Find where the given text appears and provide that cell's center as [x, y] coordinate. 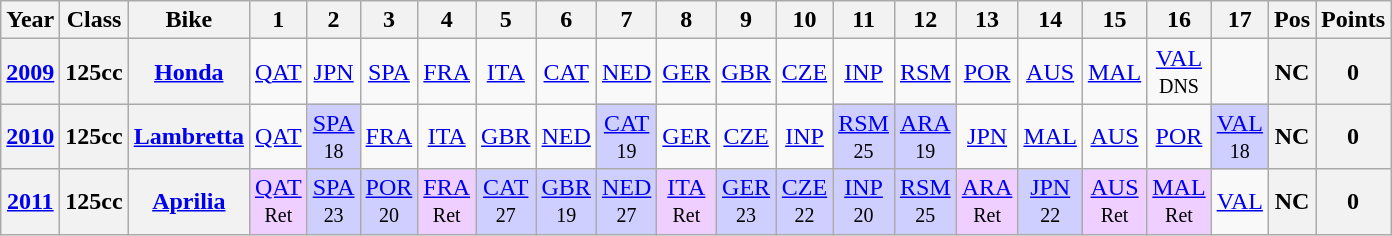
ARARet [987, 202]
MALRet [1179, 202]
INP20 [864, 202]
10 [804, 20]
CZE22 [804, 202]
2 [334, 20]
4 [447, 20]
Aprilia [188, 202]
1 [278, 20]
SPA23 [334, 202]
3 [389, 20]
11 [864, 20]
AUSRet [1114, 202]
Lambretta [188, 136]
2010 [30, 136]
Points [1354, 20]
13 [987, 20]
16 [1179, 20]
Year [30, 20]
JPN22 [1050, 202]
Class [94, 20]
2009 [30, 72]
POR20 [389, 202]
SPA18 [334, 136]
5 [506, 20]
7 [626, 20]
15 [1114, 20]
GBR19 [566, 202]
FRARet [447, 202]
RSM [925, 72]
SPA [389, 72]
QATRet [278, 202]
Bike [188, 20]
9 [746, 20]
ITARet [686, 202]
VALDNS [1179, 72]
VAL18 [1240, 136]
GER23 [746, 202]
8 [686, 20]
14 [1050, 20]
VAL [1240, 202]
NED27 [626, 202]
CAT [566, 72]
Pos [1292, 20]
CAT19 [626, 136]
2011 [30, 202]
Honda [188, 72]
ARA19 [925, 136]
CAT27 [506, 202]
6 [566, 20]
17 [1240, 20]
12 [925, 20]
